Provide the (x, y) coordinate of the cell's center where the given text is located.  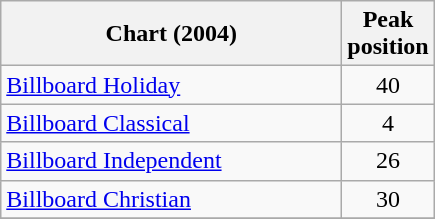
26 (388, 161)
30 (388, 199)
Peakposition (388, 34)
Chart (2004) (172, 34)
40 (388, 85)
Billboard Christian (172, 199)
Billboard Holiday (172, 85)
Billboard Independent (172, 161)
4 (388, 123)
Billboard Classical (172, 123)
